Return (x, y) of the center of cell containing provided text 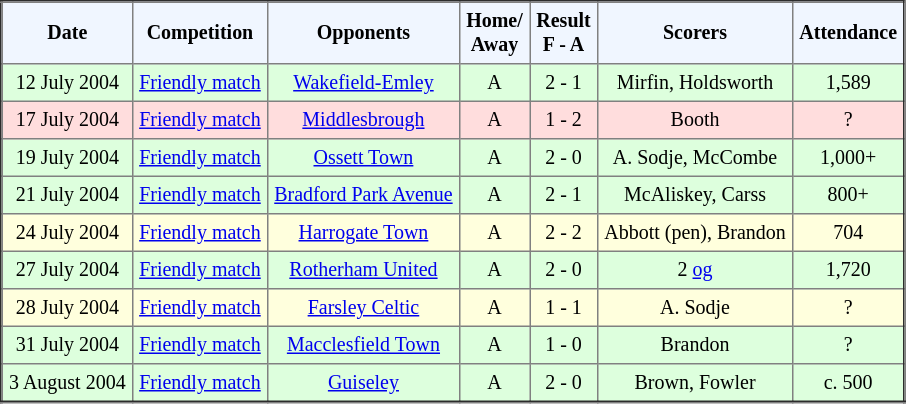
1,000+ (849, 158)
Bradford Park Avenue (363, 195)
1 - 1 (564, 308)
Competition (200, 33)
Brandon (694, 345)
24 July 2004 (68, 233)
Date (68, 33)
ResultF - A (564, 33)
Ossett Town (363, 158)
McAliskey, Carss (694, 195)
Macclesfield Town (363, 345)
17 July 2004 (68, 120)
1 - 2 (564, 120)
Opponents (363, 33)
Farsley Celtic (363, 308)
Booth (694, 120)
27 July 2004 (68, 270)
31 July 2004 (68, 345)
c. 500 (849, 383)
704 (849, 233)
A. Sodje (694, 308)
A. Sodje, McCombe (694, 158)
21 July 2004 (68, 195)
1 - 0 (564, 345)
2 - 2 (564, 233)
2 og (694, 270)
Middlesbrough (363, 120)
19 July 2004 (68, 158)
1,589 (849, 83)
3 August 2004 (68, 383)
Harrogate Town (363, 233)
800+ (849, 195)
28 July 2004 (68, 308)
1,720 (849, 270)
Abbott (pen), Brandon (694, 233)
Wakefield-Emley (363, 83)
Brown, Fowler (694, 383)
Mirfin, Holdsworth (694, 83)
Attendance (849, 33)
Home/Away (494, 33)
Scorers (694, 33)
Rotherham United (363, 270)
12 July 2004 (68, 83)
Guiseley (363, 383)
